Find where the given text appears and provide that cell's center as (x, y) coordinate. 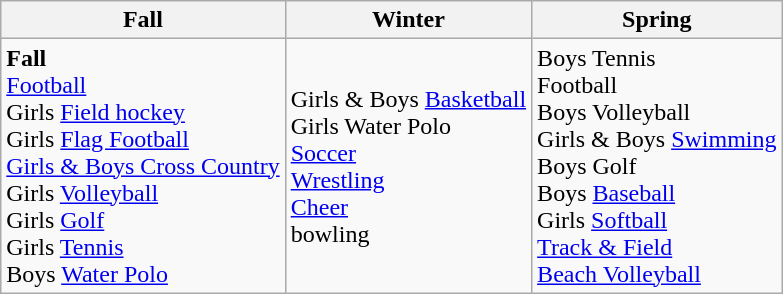
Spring (657, 20)
Winter (408, 20)
Boys TennisFootballBoys VolleyballGirls & Boys SwimmingBoys GolfBoys BaseballGirls SoftballTrack & FieldBeach Volleyball (657, 166)
FallFootballGirls Field hockeyGirls Flag FootballGirls & Boys Cross CountryGirls VolleyballGirls GolfGirls TennisBoys Water Polo (143, 166)
Fall (143, 20)
Girls & Boys BasketballGirls Water PoloSoccerWrestlingCheerbowling (408, 166)
